Identify which cell holds the provided text, then report its [X, Y] central coordinate. 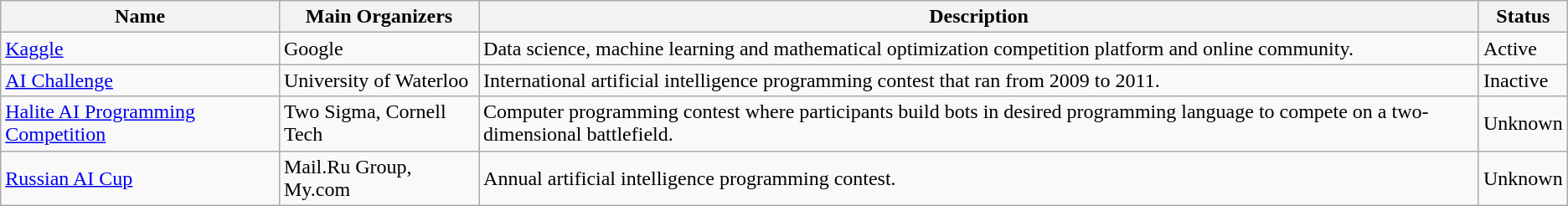
Inactive [1523, 80]
Main Organizers [379, 17]
Google [379, 49]
Mail.Ru Group, My.com [379, 178]
University of Waterloo [379, 80]
Computer programming contest where participants build bots in desired programming language to compete on a two-dimensional battlefield. [979, 124]
International artificial intelligence programming contest that ran from 2009 to 2011. [979, 80]
Halite AI Programming Competition [141, 124]
Data science, machine learning and mathematical optimization competition platform and online community. [979, 49]
Status [1523, 17]
Name [141, 17]
AI Challenge [141, 80]
Kaggle [141, 49]
Description [979, 17]
Russian AI Cup [141, 178]
Two Sigma, Cornell Tech [379, 124]
Active [1523, 49]
Annual artificial intelligence programming contest. [979, 178]
